Provide the (x, y) coordinate of the cell's center where the given text is located.  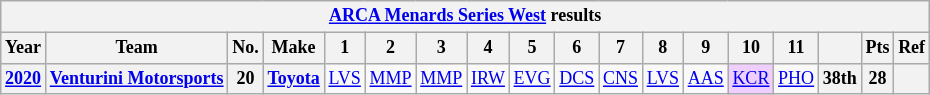
Toyota (294, 78)
Ref (912, 48)
3 (442, 48)
AAS (706, 78)
10 (751, 48)
ARCA Menards Series West results (466, 16)
Pts (878, 48)
2 (390, 48)
20 (246, 78)
KCR (751, 78)
IRW (488, 78)
9 (706, 48)
PHO (796, 78)
EVG (532, 78)
Make (294, 48)
8 (662, 48)
11 (796, 48)
7 (621, 48)
28 (878, 78)
2020 (24, 78)
1 (344, 48)
No. (246, 48)
Year (24, 48)
38th (840, 78)
5 (532, 48)
4 (488, 48)
Venturini Motorsports (136, 78)
Team (136, 48)
DCS (577, 78)
6 (577, 48)
CNS (621, 78)
